Return the (X, Y) coordinate for the center point of the cell that contains the specified text.  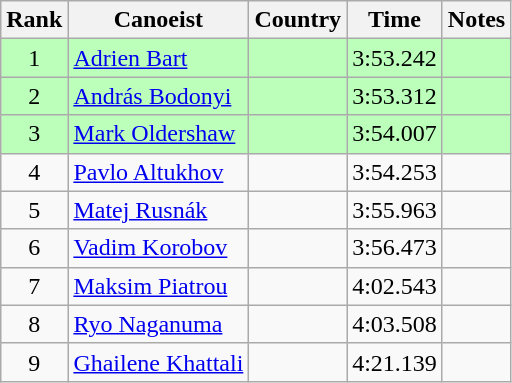
Maksim Piatrou (158, 286)
7 (34, 286)
3:53.312 (395, 96)
Ryo Naganuma (158, 324)
2 (34, 96)
3 (34, 134)
4 (34, 172)
9 (34, 362)
Notes (476, 20)
Ghailene Khattali (158, 362)
3:54.253 (395, 172)
8 (34, 324)
4:02.543 (395, 286)
6 (34, 248)
Adrien Bart (158, 58)
3:55.963 (395, 210)
Mark Oldershaw (158, 134)
Pavlo Altukhov (158, 172)
3:56.473 (395, 248)
András Bodonyi (158, 96)
3:54.007 (395, 134)
Matej Rusnák (158, 210)
Time (395, 20)
Vadim Korobov (158, 248)
5 (34, 210)
Canoeist (158, 20)
4:21.139 (395, 362)
3:53.242 (395, 58)
Rank (34, 20)
Country (298, 20)
1 (34, 58)
4:03.508 (395, 324)
